Detect which cell encompasses the target text, then output its [X, Y] center coordinate. 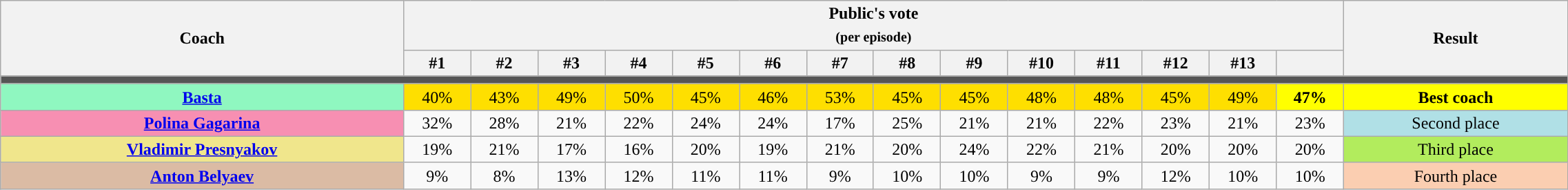
#3 [571, 63]
#11 [1108, 63]
43% [505, 97]
46% [773, 97]
16% [638, 149]
Coach [203, 39]
#4 [638, 63]
28% [505, 123]
40% [437, 97]
Result [1456, 39]
Second place [1456, 123]
#9 [975, 63]
Fourth place [1456, 175]
Basta [203, 97]
25% [907, 123]
Anton Belyaev [203, 175]
Third place [1456, 149]
#1 [437, 63]
#12 [1176, 63]
#8 [907, 63]
32% [437, 123]
#13 [1243, 63]
8% [505, 175]
53% [839, 97]
#2 [505, 63]
Polina Gagarina [203, 123]
47% [1310, 97]
13% [571, 175]
#6 [773, 63]
50% [638, 97]
#7 [839, 63]
#10 [1041, 63]
#5 [706, 63]
Public's vote(per episode) [873, 25]
Vladimir Presnyakov [203, 149]
Best coach [1456, 97]
